Pinpoint the cell where the given text exists, returning its [x, y] midpoint coordinate. 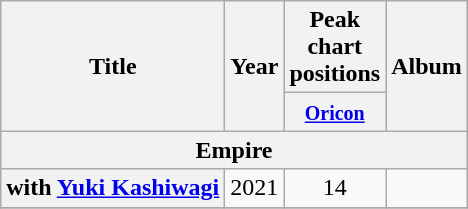
Empire [234, 150]
2021 [254, 188]
Album [427, 66]
Peak chart positions [335, 47]
Oricon [335, 112]
Title [113, 66]
14 [335, 188]
with Yuki Kashiwagi [113, 188]
Year [254, 66]
